Find where the given text appears and provide that cell's center as [X, Y] coordinate. 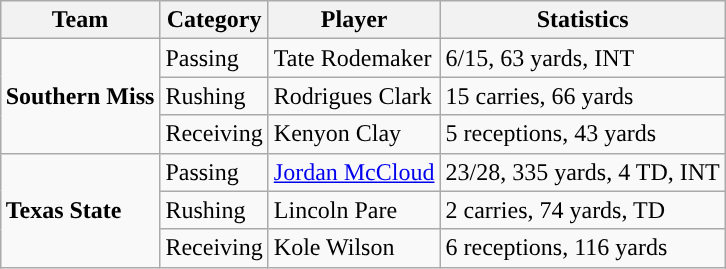
6/15, 63 yards, INT [582, 58]
Statistics [582, 20]
Lincoln Pare [354, 210]
Rodrigues Clark [354, 96]
Jordan McCloud [354, 172]
15 carries, 66 yards [582, 96]
Player [354, 20]
Kole Wilson [354, 248]
Southern Miss [80, 96]
2 carries, 74 yards, TD [582, 210]
Category [214, 20]
Texas State [80, 210]
Kenyon Clay [354, 134]
5 receptions, 43 yards [582, 134]
6 receptions, 116 yards [582, 248]
Tate Rodemaker [354, 58]
Team [80, 20]
23/28, 335 yards, 4 TD, INT [582, 172]
